Return (x, y) of the center of cell containing provided text 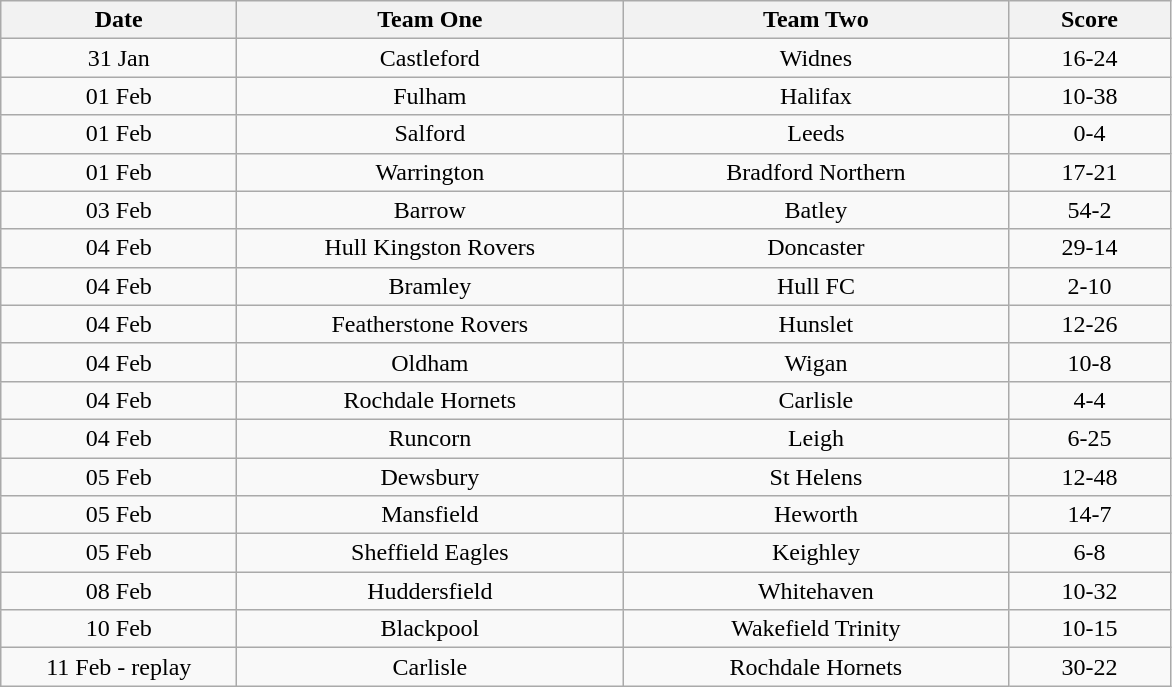
Dewsbury (430, 477)
Halifax (816, 96)
Team Two (816, 20)
30-22 (1090, 667)
31 Jan (119, 58)
10-38 (1090, 96)
Date (119, 20)
08 Feb (119, 591)
10 Feb (119, 629)
Bramley (430, 286)
Wakefield Trinity (816, 629)
6-25 (1090, 438)
Hull Kingston Rovers (430, 248)
Doncaster (816, 248)
12-48 (1090, 477)
03 Feb (119, 210)
2-10 (1090, 286)
Score (1090, 20)
Huddersfield (430, 591)
Batley (816, 210)
12-26 (1090, 324)
Leeds (816, 134)
Castleford (430, 58)
Barrow (430, 210)
10-8 (1090, 362)
Warrington (430, 172)
6-8 (1090, 553)
Keighley (816, 553)
St Helens (816, 477)
Mansfield (430, 515)
54-2 (1090, 210)
29-14 (1090, 248)
Heworth (816, 515)
11 Feb - replay (119, 667)
Leigh (816, 438)
Hunslet (816, 324)
Blackpool (430, 629)
0-4 (1090, 134)
17-21 (1090, 172)
Bradford Northern (816, 172)
Sheffield Eagles (430, 553)
Featherstone Rovers (430, 324)
14-7 (1090, 515)
Wigan (816, 362)
Widnes (816, 58)
Runcorn (430, 438)
10-15 (1090, 629)
Whitehaven (816, 591)
10-32 (1090, 591)
Oldham (430, 362)
Team One (430, 20)
Hull FC (816, 286)
4-4 (1090, 400)
16-24 (1090, 58)
Salford (430, 134)
Fulham (430, 96)
